Identify which cell holds the provided text, then report its (x, y) central coordinate. 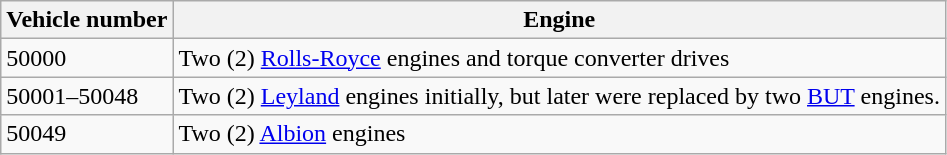
50001–50048 (87, 96)
Two (2) Albion engines (560, 134)
Engine (560, 20)
50049 (87, 134)
Two (2) Rolls-Royce engines and torque converter drives (560, 58)
Vehicle number (87, 20)
Two (2) Leyland engines initially, but later were replaced by two BUT engines. (560, 96)
50000 (87, 58)
